Provide the [x, y] coordinate of the cell's center where the given text is located.  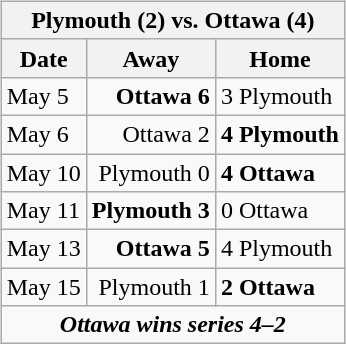
May 5 [44, 96]
Home [280, 58]
Plymouth 1 [150, 287]
Plymouth 0 [150, 173]
3 Plymouth [280, 96]
Away [150, 58]
Plymouth (2) vs. Ottawa (4) [172, 20]
Plymouth 3 [150, 211]
May 13 [44, 249]
May 10 [44, 173]
Ottawa 6 [150, 96]
May 11 [44, 211]
May 6 [44, 134]
May 15 [44, 287]
4 Ottawa [280, 173]
Date [44, 58]
0 Ottawa [280, 211]
Ottawa 2 [150, 134]
Ottawa wins series 4–2 [172, 325]
Ottawa 5 [150, 249]
2 Ottawa [280, 287]
